Extract the [X, Y] coordinate from the center of the cell holding the provided text.  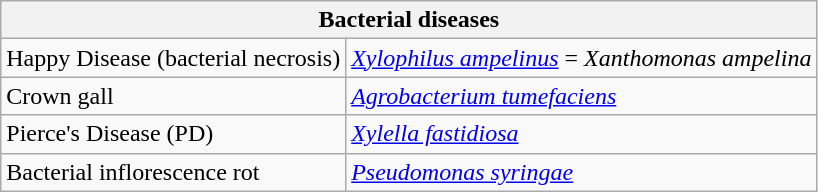
Agrobacterium tumefaciens [582, 96]
Xylella fastidiosa [582, 134]
Happy Disease (bacterial necrosis) [174, 58]
Xylophilus ampelinus = Xanthomonas ampelina [582, 58]
Bacterial diseases [409, 20]
Bacterial inflorescence rot [174, 172]
Crown gall [174, 96]
Pseudomonas syringae [582, 172]
Pierce's Disease (PD) [174, 134]
